Find where the given text appears and provide that cell's center as [X, Y] coordinate. 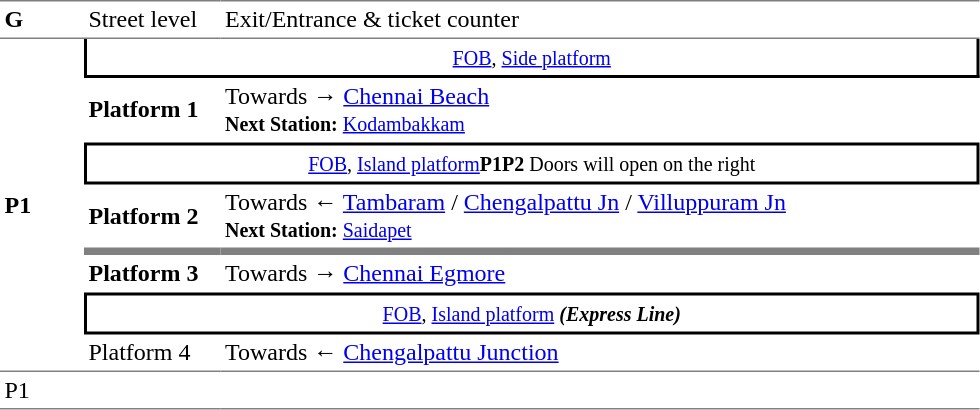
Towards ← Tambaram / Chengalpattu Jn / Villuppuram JnNext Station: Saidapet [600, 219]
Towards → Chennai Egmore [600, 274]
Platform 1 [152, 110]
Towards → Chennai BeachNext Station: Kodambakkam [600, 110]
Platform 2 [152, 219]
Platform 3 [152, 274]
FOB, Island platformP1P2 Doors will open on the right [532, 163]
Platform 4 [152, 353]
Towards ← Chengalpattu Junction [600, 353]
FOB, Side platform [532, 58]
Exit/Entrance & ticket counter [600, 20]
FOB, Island platform (Express Line) [532, 313]
G [42, 20]
Street level [152, 20]
